Search for the cell housing the specified text and yield its [x, y] center coordinate. 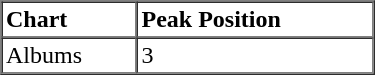
Chart [70, 20]
3 [255, 56]
Albums [70, 56]
Peak Position [255, 20]
